Extract the (X, Y) coordinate from the center of the cell holding the provided text.  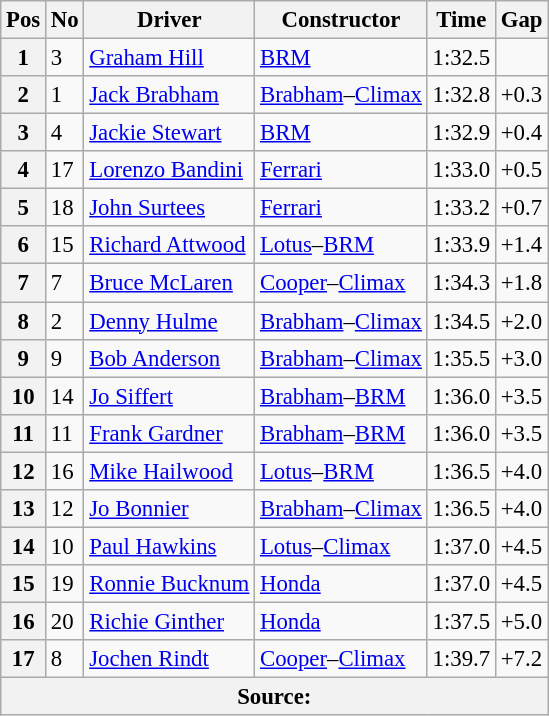
+0.7 (521, 208)
Jackie Stewart (170, 133)
1:32.8 (461, 95)
+1.4 (521, 245)
5 (24, 208)
20 (65, 621)
1:32.5 (461, 58)
1:33.2 (461, 208)
+3.0 (521, 358)
Pos (24, 20)
Paul Hawkins (170, 546)
No (65, 20)
Lorenzo Bandini (170, 170)
+5.0 (521, 621)
1:37.5 (461, 621)
+0.4 (521, 133)
Bruce McLaren (170, 283)
John Surtees (170, 208)
Constructor (342, 20)
Jo Bonnier (170, 509)
Richard Attwood (170, 245)
+0.3 (521, 95)
1:34.5 (461, 321)
1:34.3 (461, 283)
Ronnie Bucknum (170, 584)
Jack Brabham (170, 95)
1:35.5 (461, 358)
Frank Gardner (170, 433)
+2.0 (521, 321)
+7.2 (521, 659)
Driver (170, 20)
Bob Anderson (170, 358)
+1.8 (521, 283)
6 (24, 245)
18 (65, 208)
1:33.9 (461, 245)
Mike Hailwood (170, 471)
Graham Hill (170, 58)
Time (461, 20)
Source: (274, 697)
19 (65, 584)
Jo Siffert (170, 396)
Lotus–Climax (342, 546)
Gap (521, 20)
Denny Hulme (170, 321)
Jochen Rindt (170, 659)
+0.5 (521, 170)
1:32.9 (461, 133)
Richie Ginther (170, 621)
1:33.0 (461, 170)
1:39.7 (461, 659)
13 (24, 509)
